Locate the cell with the specified text and output its [X, Y] center coordinate. 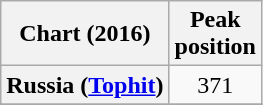
371 [215, 85]
Peakposition [215, 34]
Chart (2016) [85, 34]
Russia (Tophit) [85, 85]
